Scan for the cell matching the given text and deliver its [x, y] coordinate at center. 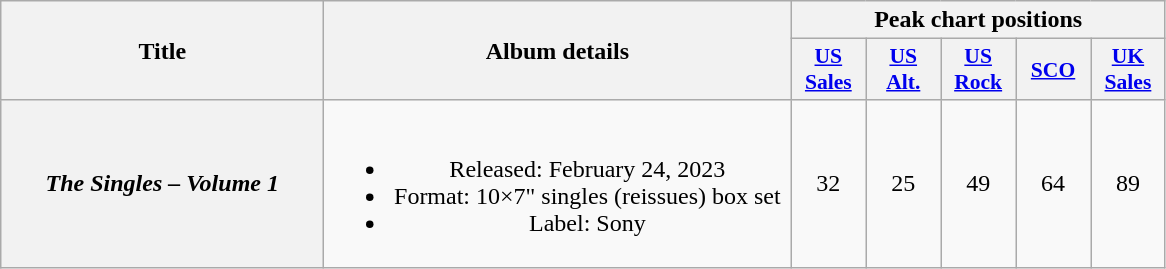
Title [162, 50]
The Singles – Volume 1 [162, 184]
25 [904, 184]
Released: February 24, 2023Format: 10×7" singles (reissues) box setLabel: Sony [558, 184]
USSales [828, 70]
64 [1054, 184]
89 [1128, 184]
Peak chart positions [978, 20]
49 [978, 184]
32 [828, 184]
USRock [978, 70]
UKSales [1128, 70]
USAlt. [904, 70]
SCO [1054, 70]
Album details [558, 50]
